For the text-containing cell, return its midpoint in [X, Y] coordinate format. 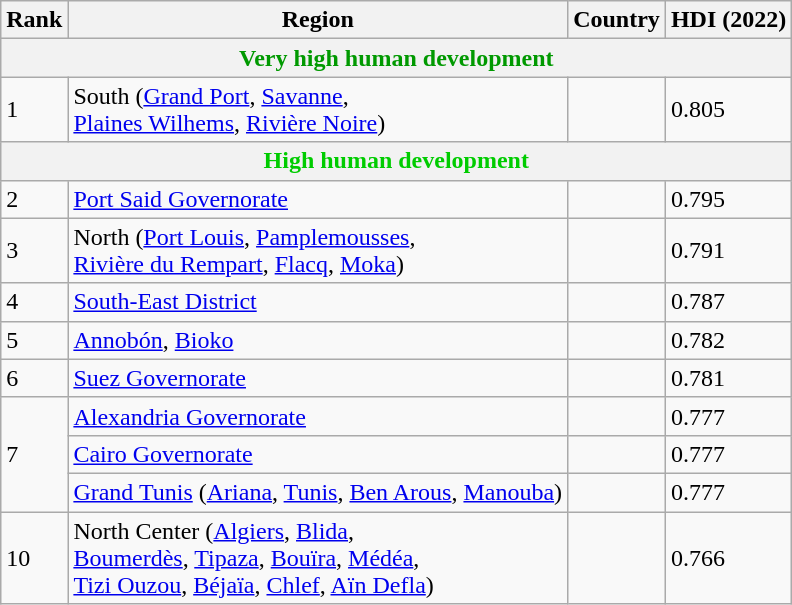
Very high human development [396, 58]
Annobón, Bioko [318, 340]
1 [34, 110]
Country [617, 20]
0.791 [728, 250]
HDI (2022) [728, 20]
0.795 [728, 199]
North (Port Louis, Pamplemousses,Rivière du Rempart, Flacq, Moka) [318, 250]
North Center (Algiers, Blida, Boumerdès, Tipaza, Bouïra, Médéa, Tizi Ouzou, Béjaïa, Chlef, Aïn Defla) [318, 558]
0.805 [728, 110]
Port Said Governorate [318, 199]
5 [34, 340]
0.782 [728, 340]
Alexandria Governorate [318, 416]
South-East District [318, 302]
4 [34, 302]
Rank [34, 20]
7 [34, 454]
Grand Tunis (Ariana, Tunis, Ben Arous, Manouba) [318, 492]
High human development [396, 161]
2 [34, 199]
0.781 [728, 378]
0.766 [728, 558]
3 [34, 250]
Cairo Governorate [318, 454]
0.787 [728, 302]
Suez Governorate [318, 378]
South (Grand Port, Savanne, Plaines Wilhems, Rivière Noire) [318, 110]
6 [34, 378]
Region [318, 20]
10 [34, 558]
